Return the (x, y) coordinate for the center point of the cell that contains the specified text.  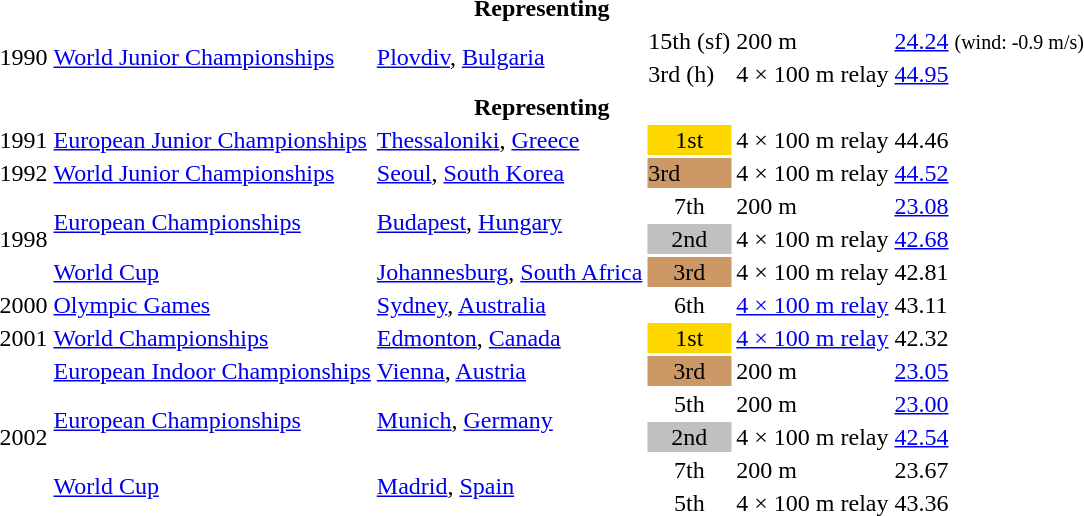
5th (690, 404)
6th (690, 305)
Sydney, Australia (510, 305)
Munich, Germany (510, 420)
15th (sf) (690, 41)
World Championships (212, 338)
Plovdiv, Bulgaria (510, 58)
Seoul, South Korea (510, 173)
Edmonton, Canada (510, 338)
Johannesburg, South Africa (510, 272)
3rd (h) (690, 74)
Vienna, Austria (510, 371)
European Indoor Championships (212, 371)
Budapest, Hungary (510, 222)
European Junior Championships (212, 140)
Thessaloniki, Greece (510, 140)
Olympic Games (212, 305)
World Cup (212, 272)
